Identify which cell holds the provided text, then report its (X, Y) central coordinate. 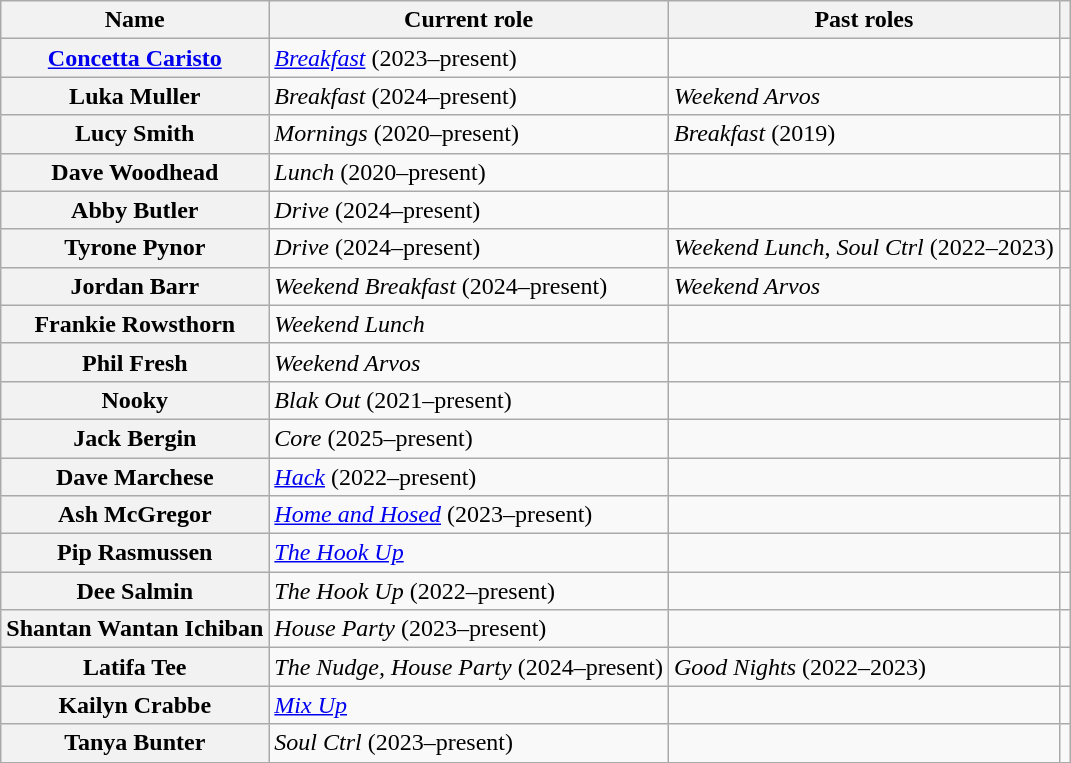
Soul Ctrl (2023–present) (469, 743)
The Nudge, House Party (2024–present) (469, 667)
Core (2025–present) (469, 438)
Name (135, 20)
Concetta Caristo (135, 58)
Luka Muller (135, 96)
Lucy Smith (135, 134)
Past roles (864, 20)
Hack (2022–present) (469, 477)
House Party (2023–present) (469, 629)
Pip Rasmussen (135, 553)
Tanya Bunter (135, 743)
Kailyn Crabbe (135, 705)
Nooky (135, 400)
Dave Marchese (135, 477)
Dee Salmin (135, 591)
Weekend Lunch (469, 324)
The Hook Up (469, 553)
Lunch (2020–present) (469, 172)
Home and Hosed (2023–present) (469, 515)
Current role (469, 20)
Blak Out (2021–present) (469, 400)
Tyrone Pynor (135, 248)
Phil Fresh (135, 362)
The Hook Up (2022–present) (469, 591)
Good Nights (2022–2023) (864, 667)
Weekend Lunch, Soul Ctrl (2022–2023) (864, 248)
Breakfast (2019) (864, 134)
Dave Woodhead (135, 172)
Ash McGregor (135, 515)
Jordan Barr (135, 286)
Frankie Rowsthorn (135, 324)
Breakfast (2024–present) (469, 96)
Weekend Breakfast (2024–present) (469, 286)
Jack Bergin (135, 438)
Mix Up (469, 705)
Breakfast (2023–present) (469, 58)
Abby Butler (135, 210)
Latifa Tee (135, 667)
Shantan Wantan Ichiban (135, 629)
Mornings (2020–present) (469, 134)
